Return the [x, y] coordinate for the center point of the cell that contains the specified text.  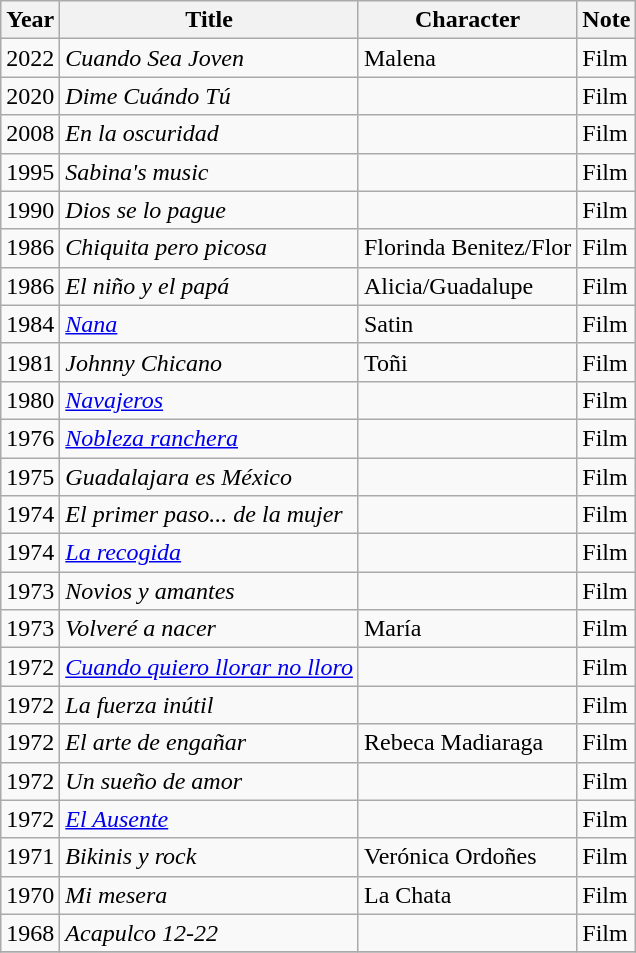
Sabina's music [210, 172]
Navajeros [210, 400]
El arte de engañar [210, 743]
María [467, 629]
La fuerza inútil [210, 705]
Toñi [467, 362]
Dios se lo pague [210, 210]
Bikinis y rock [210, 857]
El Ausente [210, 819]
1995 [30, 172]
1971 [30, 857]
El primer paso... de la mujer [210, 515]
1981 [30, 362]
Dime Cuándo Tú [210, 96]
Year [30, 20]
Volveré a nacer [210, 629]
Rebeca Madiaraga [467, 743]
Title [210, 20]
1980 [30, 400]
Character [467, 20]
Alicia/Guadalupe [467, 286]
Acapulco 12-22 [210, 933]
Mi mesera [210, 895]
Note [606, 20]
Chiquita pero picosa [210, 248]
1968 [30, 933]
Malena [467, 58]
El niño y el papá [210, 286]
La Chata [467, 895]
2022 [30, 58]
1976 [30, 438]
Guadalajara es México [210, 477]
1984 [30, 324]
Satin [467, 324]
Verónica Ordoñes [467, 857]
La recogida [210, 553]
Florinda Benitez/Flor [467, 248]
En la oscuridad [210, 134]
Un sueño de amor [210, 781]
Johnny Chicano [210, 362]
1975 [30, 477]
Cuando Sea Joven [210, 58]
Novios y amantes [210, 591]
Nana [210, 324]
1990 [30, 210]
2020 [30, 96]
2008 [30, 134]
1970 [30, 895]
Cuando quiero llorar no lloro [210, 667]
Nobleza ranchera [210, 438]
